Identify which cell holds the provided text, then report its (x, y) central coordinate. 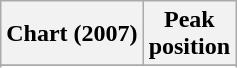
Chart (2007) (72, 34)
Peak position (189, 34)
